Locate the cell with the specified text and output its [x, y] center coordinate. 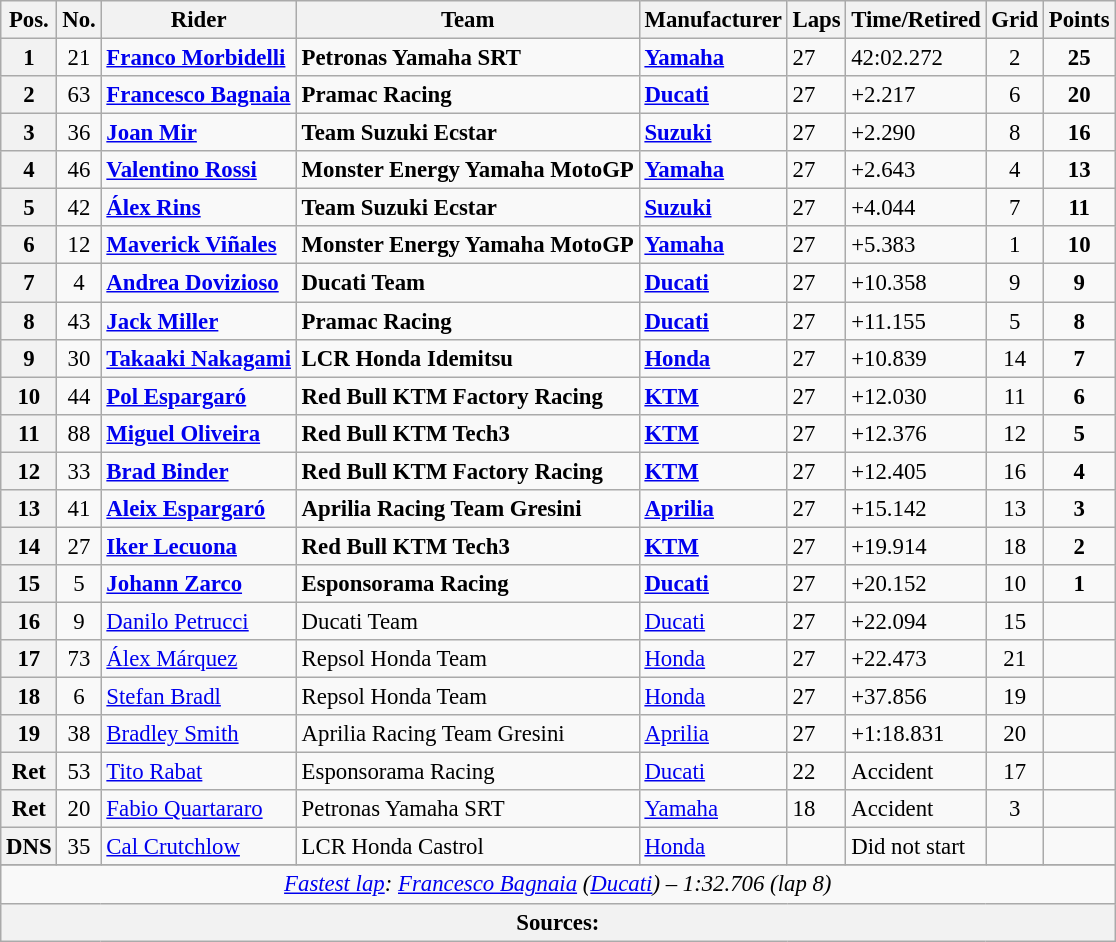
38 [79, 734]
Jack Miller [198, 321]
42:02.272 [916, 58]
Miguel Oliveira [198, 433]
+4.044 [916, 208]
+5.383 [916, 245]
+12.376 [916, 433]
Pos. [29, 20]
+22.094 [916, 621]
Pol Espargaró [198, 396]
Maverick Viñales [198, 245]
Andrea Dovizioso [198, 283]
Brad Binder [198, 471]
Álex Márquez [198, 659]
+20.152 [916, 584]
46 [79, 170]
Fabio Quartararo [198, 809]
36 [79, 133]
Sources: [558, 922]
Danilo Petrucci [198, 621]
53 [79, 772]
LCR Honda Castrol [468, 847]
Johann Zarco [198, 584]
Fastest lap: Francesco Bagnaia (Ducati) – 1:32.706 (lap 8) [558, 885]
Cal Crutchlow [198, 847]
22 [816, 772]
Stefan Bradl [198, 697]
+2.643 [916, 170]
+10.839 [916, 358]
+11.155 [916, 321]
Valentino Rossi [198, 170]
Manufacturer [713, 20]
Álex Rins [198, 208]
41 [79, 509]
Takaaki Nakagami [198, 358]
30 [79, 358]
Francesco Bagnaia [198, 95]
+22.473 [916, 659]
42 [79, 208]
25 [1078, 58]
Grid [1014, 20]
No. [79, 20]
Bradley Smith [198, 734]
Iker Lecuona [198, 546]
+10.358 [916, 283]
43 [79, 321]
Did not start [916, 847]
+12.405 [916, 471]
+2.217 [916, 95]
Laps [816, 20]
63 [79, 95]
Franco Morbidelli [198, 58]
+37.856 [916, 697]
88 [79, 433]
LCR Honda Idemitsu [468, 358]
Joan Mir [198, 133]
+2.290 [916, 133]
Aleix Espargaró [198, 509]
44 [79, 396]
Team [468, 20]
+12.030 [916, 396]
DNS [29, 847]
Rider [198, 20]
Tito Rabat [198, 772]
+15.142 [916, 509]
+19.914 [916, 546]
Points [1078, 20]
+1:18.831 [916, 734]
35 [79, 847]
33 [79, 471]
73 [79, 659]
Time/Retired [916, 20]
